Output the (X, Y) coordinate of the center of the cell containing the given text.  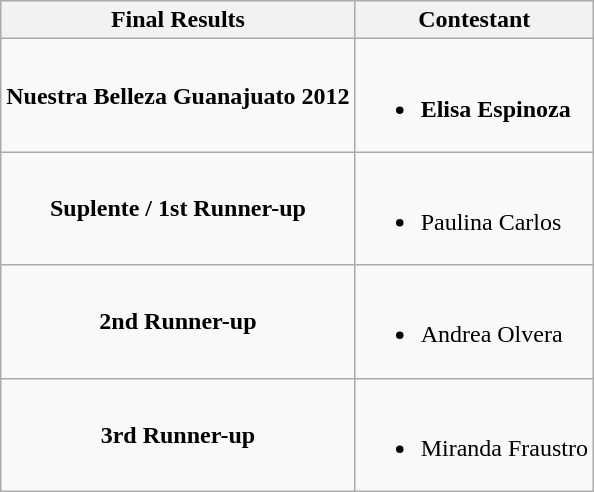
Andrea Olvera (474, 322)
Paulina Carlos (474, 208)
Elisa Espinoza (474, 96)
Contestant (474, 20)
Nuestra Belleza Guanajuato 2012 (178, 96)
Suplente / 1st Runner-up (178, 208)
Miranda Fraustro (474, 434)
3rd Runner-up (178, 434)
2nd Runner-up (178, 322)
Final Results (178, 20)
